Scan for the cell matching the given text and deliver its (X, Y) coordinate at center. 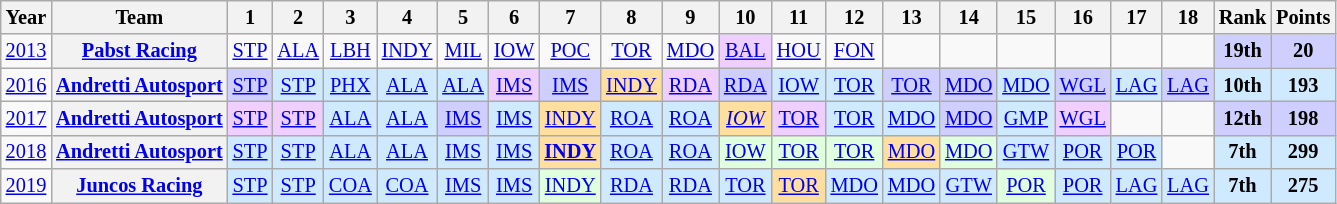
18 (1188, 17)
10th (1242, 85)
5 (463, 17)
Pabst Racing (139, 51)
8 (632, 17)
HOU (799, 51)
MIL (463, 51)
275 (1303, 186)
11 (799, 17)
2017 (26, 118)
17 (1137, 17)
POC (570, 51)
12th (1242, 118)
GMP (1026, 118)
FON (854, 51)
PHX (350, 85)
Rank (1242, 17)
13 (912, 17)
15 (1026, 17)
198 (1303, 118)
1 (250, 17)
10 (746, 17)
Team (139, 17)
299 (1303, 152)
2016 (26, 85)
Juncos Racing (139, 186)
3 (350, 17)
2 (298, 17)
14 (968, 17)
16 (1083, 17)
20 (1303, 51)
LBH (350, 51)
9 (690, 17)
2019 (26, 186)
193 (1303, 85)
Points (1303, 17)
12 (854, 17)
BAL (746, 51)
2013 (26, 51)
4 (408, 17)
Year (26, 17)
6 (514, 17)
2018 (26, 152)
7 (570, 17)
19th (1242, 51)
